Search for the cell housing the specified text and yield its [x, y] center coordinate. 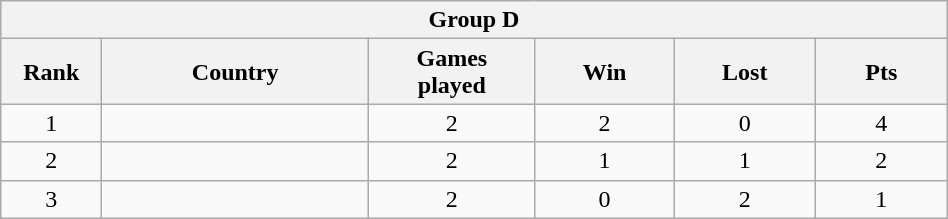
Country [236, 72]
Lost [744, 72]
Win [604, 72]
Group D [474, 20]
4 [881, 123]
Pts [881, 72]
Rank [52, 72]
3 [52, 199]
Games played [452, 72]
